Locate the cell with the specified text and output its (X, Y) center coordinate. 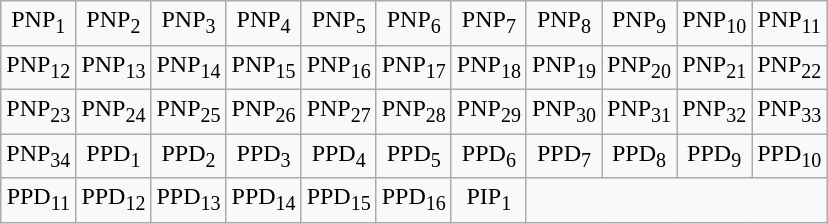
PNP33 (790, 111)
PNP4 (264, 23)
PNP2 (114, 23)
PNP8 (564, 23)
PNP17 (414, 67)
PNP1 (38, 23)
PPD12 (114, 200)
PNP29 (488, 111)
PNP30 (564, 111)
PNP7 (488, 23)
PPD2 (188, 156)
PNP12 (38, 67)
PPD8 (640, 156)
PPD3 (264, 156)
PPD11 (38, 200)
PNP24 (114, 111)
PNP3 (188, 23)
PNP11 (790, 23)
PPD6 (488, 156)
PNP10 (714, 23)
PNP19 (564, 67)
PNP6 (414, 23)
PNP18 (488, 67)
PNP21 (714, 67)
PPD1 (114, 156)
PNP9 (640, 23)
PNP22 (790, 67)
PPD16 (414, 200)
PIP1 (488, 200)
PPD10 (790, 156)
PNP15 (264, 67)
PPD15 (338, 200)
PNP31 (640, 111)
PNP25 (188, 111)
PPD4 (338, 156)
PPD7 (564, 156)
PNP23 (38, 111)
PNP14 (188, 67)
PNP32 (714, 111)
PNP16 (338, 67)
PNP27 (338, 111)
PNP5 (338, 23)
PNP34 (38, 156)
PPD13 (188, 200)
PPD5 (414, 156)
PPD14 (264, 200)
PNP13 (114, 67)
PNP28 (414, 111)
PNP26 (264, 111)
PPD9 (714, 156)
PNP20 (640, 67)
